Pinpoint the cell where the given text exists, returning its [X, Y] midpoint coordinate. 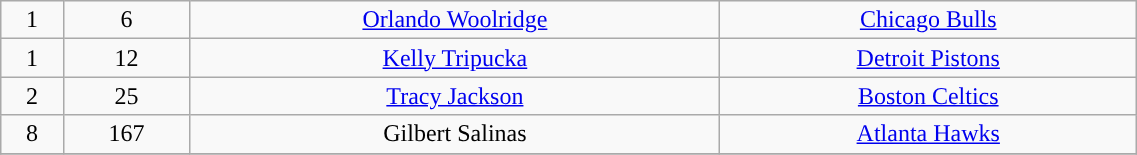
Boston Celtics [928, 96]
Kelly Tripucka [454, 58]
167 [126, 134]
Atlanta Hawks [928, 134]
2 [32, 96]
Detroit Pistons [928, 58]
Orlando Woolridge [454, 20]
8 [32, 134]
Chicago Bulls [928, 20]
12 [126, 58]
Tracy Jackson [454, 96]
Gilbert Salinas [454, 134]
25 [126, 96]
6 [126, 20]
